Find where the given text appears and provide that cell's center as (x, y) coordinate. 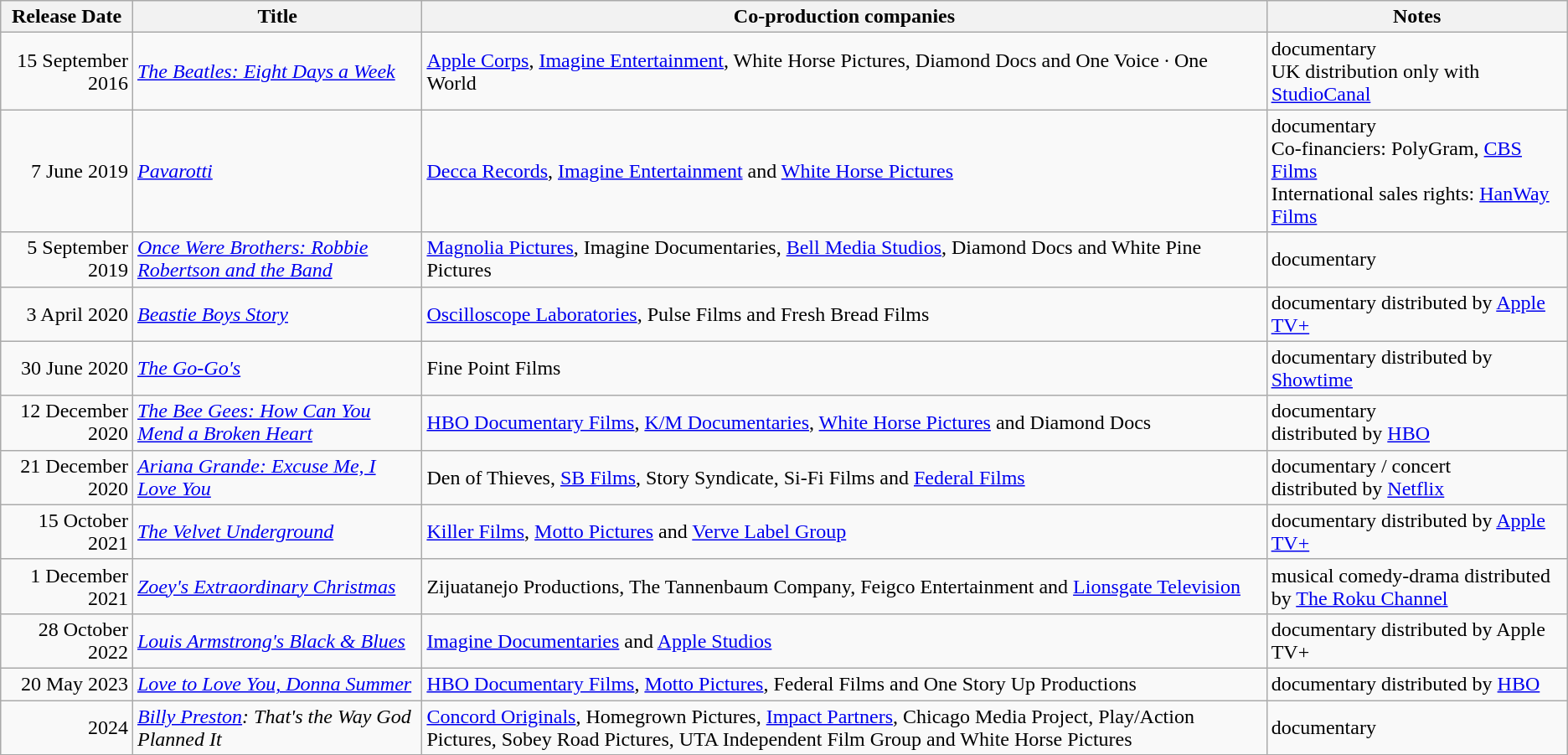
7 June 2019 (67, 171)
2024 (67, 727)
documentary / concert distributed by Netflix (1417, 478)
Killer Films, Motto Pictures and Verve Label Group (844, 531)
Fine Point Films (844, 369)
documentaryCo-financiers: PolyGram, CBS FilmsInternational sales rights: HanWay Films (1417, 171)
Louis Armstrong's Black & Blues (276, 640)
21 December 2020 (67, 478)
3 April 2020 (67, 313)
HBO Documentary Films, Motto Pictures, Federal Films and One Story Up Productions (844, 684)
12 December 2020 (67, 422)
HBO Documentary Films, K/M Documentaries, White Horse Pictures and Diamond Docs (844, 422)
Oscilloscope Laboratories, Pulse Films and Fresh Bread Films (844, 313)
Once Were Brothers: Robbie Robertson and the Band (276, 260)
The Beatles: Eight Days a Week (276, 71)
30 June 2020 (67, 369)
Notes (1417, 17)
Beastie Boys Story (276, 313)
Release Date (67, 17)
Pavarotti (276, 171)
15 October 2021 (67, 531)
5 September 2019 (67, 260)
The Bee Gees: How Can You Mend a Broken Heart (276, 422)
musical comedy-drama distributed by The Roku Channel (1417, 587)
Billy Preston: That's the Way God Planned It (276, 727)
Co-production companies (844, 17)
Apple Corps, Imagine Entertainment, White Horse Pictures, Diamond Docs and One Voice · One World (844, 71)
Decca Records, Imagine Entertainment and White Horse Pictures (844, 171)
Ariana Grande: Excuse Me, I Love You (276, 478)
20 May 2023 (67, 684)
Imagine Documentaries and Apple Studios (844, 640)
documentaryUK distribution only with StudioCanal (1417, 71)
15 September 2016 (67, 71)
1 December 2021 (67, 587)
Zoey's Extraordinary Christmas (276, 587)
28 October 2022 (67, 640)
The Go-Go's (276, 369)
Zijuatanejo Productions, The Tannenbaum Company, Feigco Entertainment and Lionsgate Television (844, 587)
Magnolia Pictures, Imagine Documentaries, Bell Media Studios, Diamond Docs and White Pine Pictures (844, 260)
The Velvet Underground (276, 531)
Title (276, 17)
Love to Love You, Donna Summer (276, 684)
documentary distributed by Showtime (1417, 369)
Den of Thieves, SB Films, Story Syndicate, Si-Fi Films and Federal Films (844, 478)
